Return the [x, y] coordinate for the center point of the cell that contains the specified text.  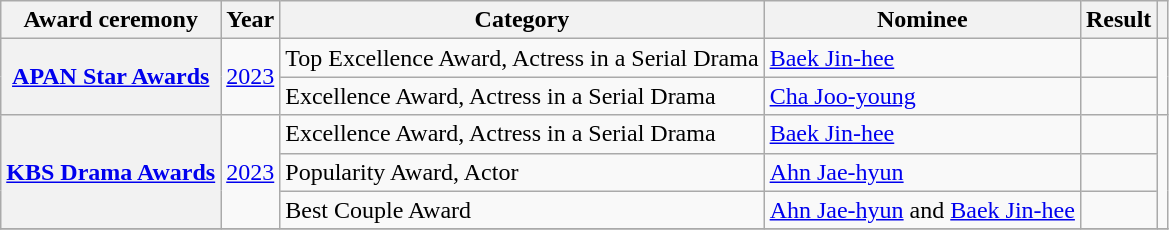
Top Excellence Award, Actress in a Serial Drama [522, 58]
Category [522, 20]
Best Couple Award [522, 210]
KBS Drama Awards [111, 172]
Ahn Jae-hyun and Baek Jin-hee [922, 210]
Popularity Award, Actor [522, 172]
Result [1118, 20]
Nominee [922, 20]
Award ceremony [111, 20]
Year [250, 20]
Ahn Jae-hyun [922, 172]
APAN Star Awards [111, 77]
Cha Joo-young [922, 96]
